Output the (x, y) coordinate of the center of the cell containing the given text.  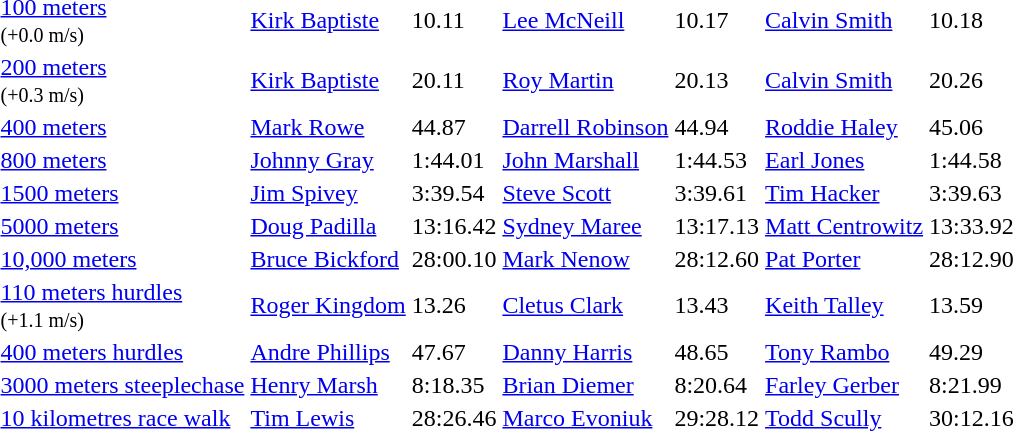
8:20.64 (717, 385)
28:00.10 (454, 259)
13:17.13 (717, 226)
Steve Scott (586, 193)
Doug Padilla (328, 226)
44.94 (717, 127)
Kirk Baptiste (328, 80)
Mark Rowe (328, 127)
Farley Gerber (844, 385)
20.11 (454, 80)
Darrell Robinson (586, 127)
Roddie Haley (844, 127)
13.43 (717, 306)
Matt Centrowitz (844, 226)
Andre Phillips (328, 352)
Henry Marsh (328, 385)
Sydney Maree (586, 226)
20.13 (717, 80)
Danny Harris (586, 352)
Mark Nenow (586, 259)
Jim Spivey (328, 193)
48.65 (717, 352)
Roy Martin (586, 80)
John Marshall (586, 160)
1:44.01 (454, 160)
13:16.42 (454, 226)
Tim Hacker (844, 193)
Bruce Bickford (328, 259)
1:44.53 (717, 160)
Tony Rambo (844, 352)
3:39.54 (454, 193)
44.87 (454, 127)
3:39.61 (717, 193)
47.67 (454, 352)
Roger Kingdom (328, 306)
Brian Diemer (586, 385)
Calvin Smith (844, 80)
Pat Porter (844, 259)
Earl Jones (844, 160)
Keith Talley (844, 306)
Cletus Clark (586, 306)
8:18.35 (454, 385)
Johnny Gray (328, 160)
28:12.60 (717, 259)
13.26 (454, 306)
